Search for the cell housing the specified text and yield its (x, y) center coordinate. 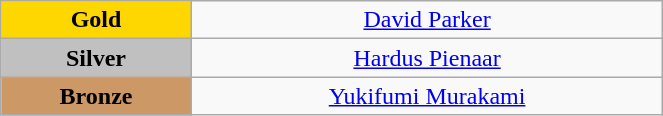
David Parker (427, 20)
Gold (96, 20)
Bronze (96, 96)
Silver (96, 58)
Yukifumi Murakami (427, 96)
Hardus Pienaar (427, 58)
